Extract the [x, y] coordinate from the center of the cell holding the provided text.  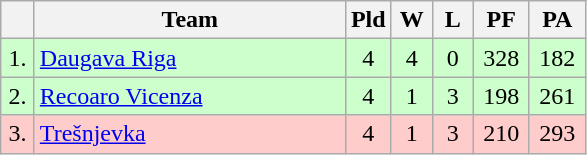
261 [557, 96]
198 [501, 96]
Team [190, 20]
3. [18, 134]
182 [557, 58]
0 [452, 58]
PF [501, 20]
2. [18, 96]
293 [557, 134]
210 [501, 134]
Daugava Riga [190, 58]
PA [557, 20]
Pld [368, 20]
328 [501, 58]
Recoaro Vicenza [190, 96]
Trešnjevka [190, 134]
W [412, 20]
L [452, 20]
1. [18, 58]
